Provide the (x, y) coordinate of the cell's center where the given text is located.  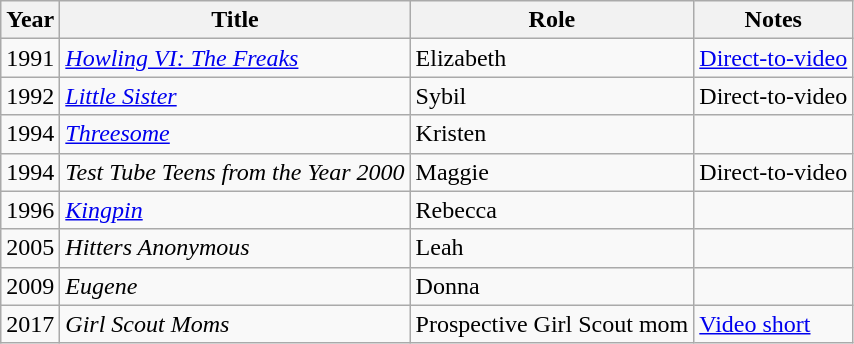
Donna (552, 286)
Threesome (235, 134)
Kristen (552, 134)
Prospective Girl Scout mom (552, 324)
Girl Scout Moms (235, 324)
1991 (30, 58)
Eugene (235, 286)
Year (30, 20)
Title (235, 20)
1992 (30, 96)
2009 (30, 286)
Video short (774, 324)
Leah (552, 248)
Little Sister (235, 96)
Rebecca (552, 210)
Role (552, 20)
Test Tube Teens from the Year 2000 (235, 172)
Kingpin (235, 210)
Notes (774, 20)
2005 (30, 248)
Sybil (552, 96)
Maggie (552, 172)
1996 (30, 210)
Howling VI: The Freaks (235, 58)
2017 (30, 324)
Elizabeth (552, 58)
Hitters Anonymous (235, 248)
